Return the [x, y] coordinate for the center point of the cell that contains the specified text.  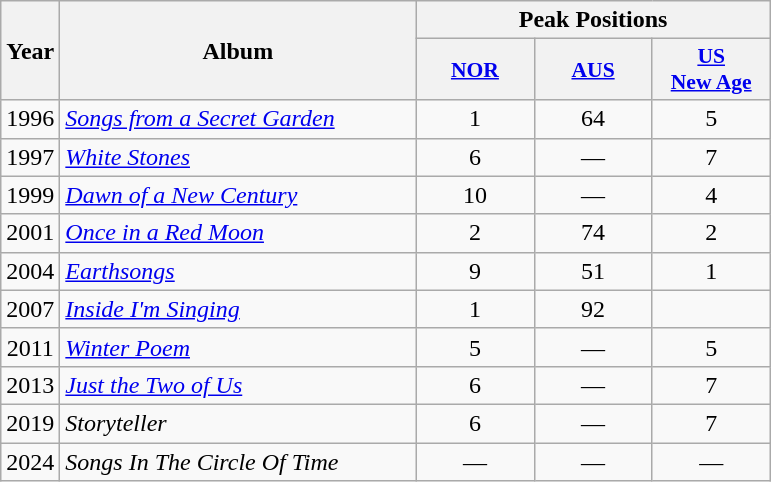
4 [711, 195]
Peak Positions [593, 20]
Dawn of a New Century [238, 195]
Once in a Red Moon [238, 233]
2019 [30, 423]
2004 [30, 271]
64 [593, 119]
9 [475, 271]
Songs In The Circle Of Time [238, 461]
1997 [30, 157]
Album [238, 50]
Songs from a Secret Garden [238, 119]
Earthsongs [238, 271]
Year [30, 50]
USNew Age [711, 70]
AUS [593, 70]
51 [593, 271]
10 [475, 195]
2011 [30, 347]
1996 [30, 119]
92 [593, 309]
2013 [30, 385]
2007 [30, 309]
1999 [30, 195]
2001 [30, 233]
Winter Poem [238, 347]
74 [593, 233]
2024 [30, 461]
NOR [475, 70]
White Stones [238, 157]
Just the Two of Us [238, 385]
Storyteller [238, 423]
Inside I'm Singing [238, 309]
